Scan for the cell matching the given text and deliver its [x, y] coordinate at center. 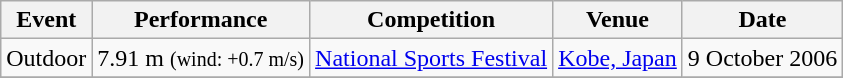
Event [46, 20]
Venue [618, 20]
7.91 m (wind: +0.7 m/s) [201, 58]
9 October 2006 [762, 58]
Performance [201, 20]
Competition [432, 20]
Outdoor [46, 58]
Date [762, 20]
National Sports Festival [432, 58]
Kobe, Japan [618, 58]
